Output the [X, Y] coordinate of the center of the cell containing the given text.  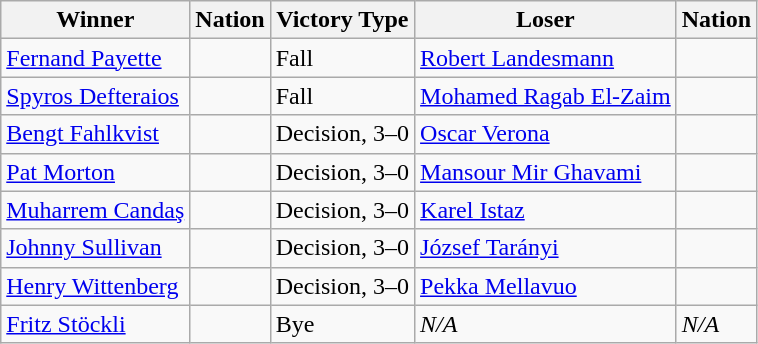
Fritz Stöckli [96, 324]
Mohamed Ragab El-Zaim [546, 96]
Johnny Sullivan [96, 248]
Bye [342, 324]
Loser [546, 20]
József Tarányi [546, 248]
Pat Morton [96, 172]
Winner [96, 20]
Muharrem Candaş [96, 210]
Oscar Verona [546, 134]
Mansour Mir Ghavami [546, 172]
Bengt Fahlkvist [96, 134]
Fernand Payette [96, 58]
Karel Istaz [546, 210]
Henry Wittenberg [96, 286]
Pekka Mellavuo [546, 286]
Robert Landesmann [546, 58]
Victory Type [342, 20]
Spyros Defteraios [96, 96]
